Pinpoint the cell where the given text exists, returning its [x, y] midpoint coordinate. 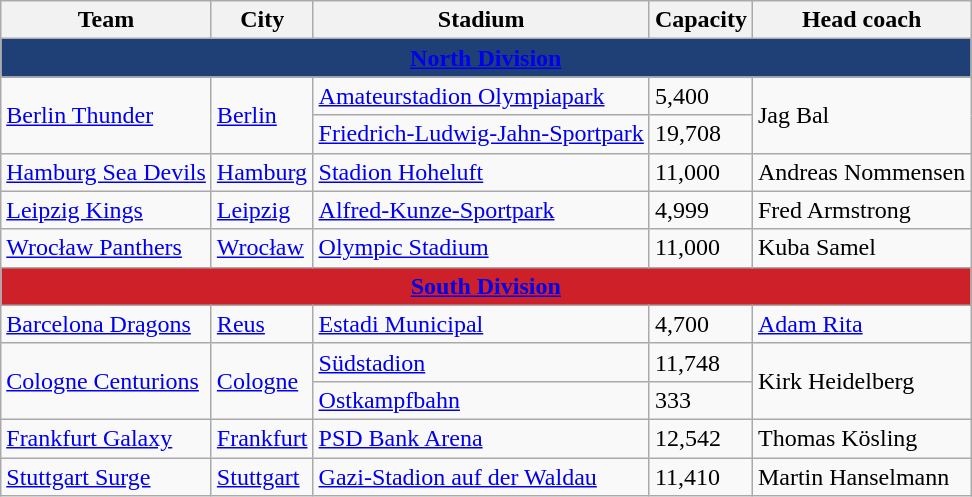
Jag Bal [861, 115]
Ostkampfbahn [481, 400]
Stadium [481, 20]
Friedrich-Ludwig-Jahn-Sportpark [481, 134]
Barcelona Dragons [106, 324]
PSD Bank Arena [481, 438]
City [262, 20]
Frankfurt Galaxy [106, 438]
Kirk Heidelberg [861, 381]
South Division [486, 286]
Gazi-Stadion auf der Waldau [481, 477]
Olympic Stadium [481, 248]
19,708 [700, 134]
Hamburg [262, 172]
Amateurstadion Olympiapark [481, 96]
11,410 [700, 477]
Frankfurt [262, 438]
12,542 [700, 438]
Stuttgart [262, 477]
Wrocław Panthers [106, 248]
Adam Rita [861, 324]
Alfred-Kunze-Sportpark [481, 210]
Estadi Municipal [481, 324]
Südstadion [481, 362]
Thomas Kösling [861, 438]
Wrocław [262, 248]
Head coach [861, 20]
Stuttgart Surge [106, 477]
Cologne [262, 381]
Berlin [262, 115]
Fred Armstrong [861, 210]
North Division [486, 58]
Capacity [700, 20]
Team [106, 20]
Berlin Thunder [106, 115]
333 [700, 400]
Cologne Centurions [106, 381]
Leipzig Kings [106, 210]
4,999 [700, 210]
Martin Hanselmann [861, 477]
Reus [262, 324]
Leipzig [262, 210]
Andreas Nommensen [861, 172]
5,400 [700, 96]
Stadion Hoheluft [481, 172]
Hamburg Sea Devils [106, 172]
11,748 [700, 362]
Kuba Samel [861, 248]
4,700 [700, 324]
